For the text-containing cell, return its midpoint in (x, y) coordinate format. 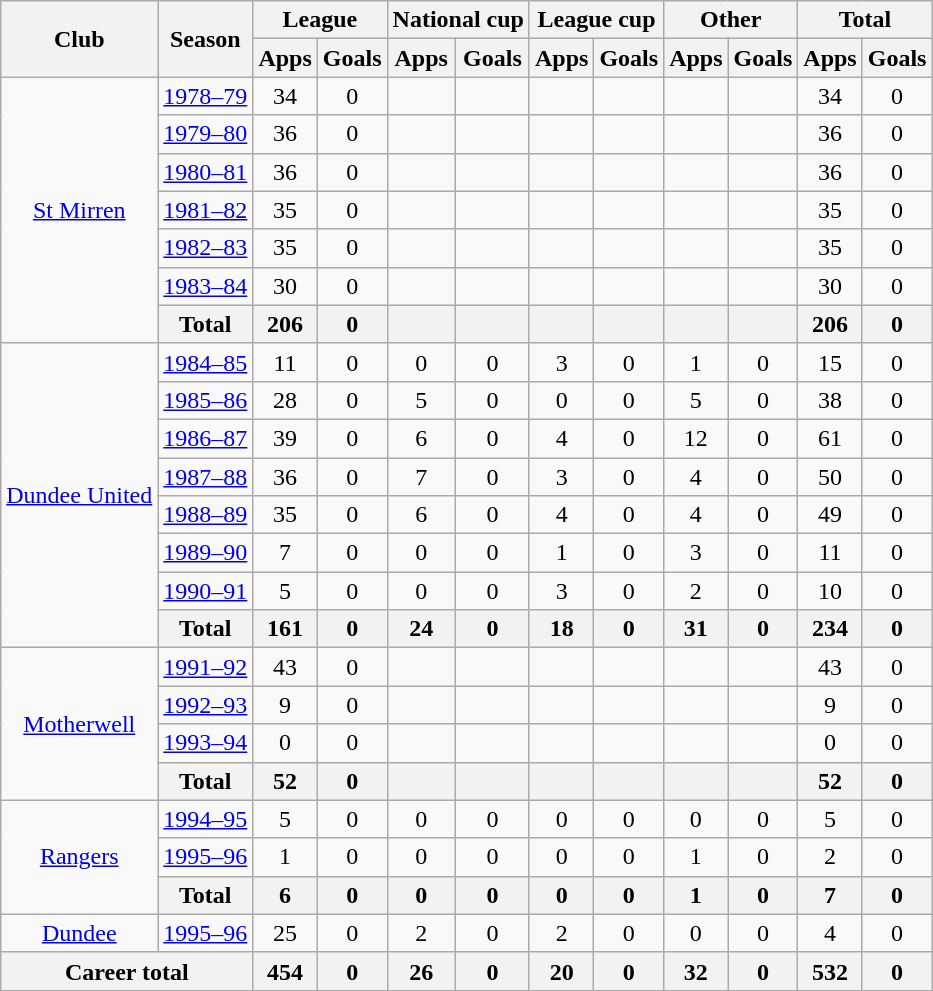
1993–94 (206, 743)
61 (830, 438)
1983–84 (206, 286)
1985–86 (206, 400)
15 (830, 362)
Club (80, 39)
1990–91 (206, 591)
1991–92 (206, 667)
49 (830, 515)
Dundee (80, 933)
1994–95 (206, 819)
31 (696, 629)
Motherwell (80, 724)
1986–87 (206, 438)
234 (830, 629)
1992–93 (206, 705)
161 (285, 629)
1978–79 (206, 96)
39 (285, 438)
1982–83 (206, 248)
League cup (596, 20)
1987–88 (206, 477)
26 (421, 971)
1979–80 (206, 134)
1984–85 (206, 362)
1988–89 (206, 515)
28 (285, 400)
20 (561, 971)
League (320, 20)
532 (830, 971)
50 (830, 477)
10 (830, 591)
National cup (458, 20)
St Mirren (80, 210)
18 (561, 629)
1989–90 (206, 553)
24 (421, 629)
12 (696, 438)
Career total (127, 971)
Dundee United (80, 495)
Season (206, 39)
1980–81 (206, 172)
25 (285, 933)
Rangers (80, 857)
1981–82 (206, 210)
32 (696, 971)
454 (285, 971)
38 (830, 400)
Other (731, 20)
